Pinpoint the cell where the given text exists, returning its (x, y) midpoint coordinate. 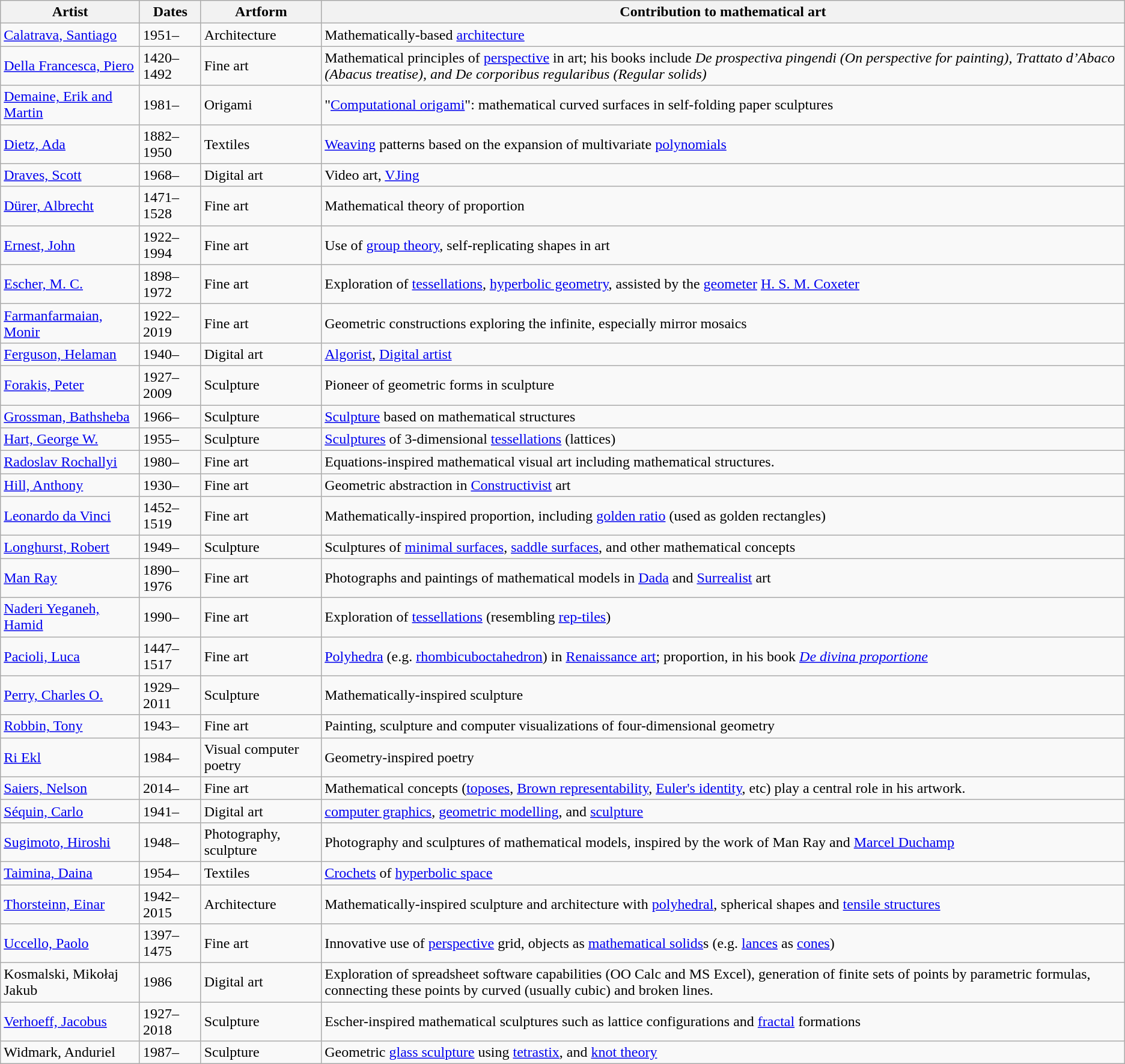
Sugimoto, Hiroshi (70, 842)
Painting, sculpture and computer visualizations of four-dimensional geometry (724, 726)
Thorsteinn, Einar (70, 904)
1927–2009 (170, 385)
1951– (170, 35)
Uccello, Paolo (70, 944)
1922–2019 (170, 323)
Geometric abstraction in Constructivist art (724, 485)
Widmark, Anduriel (70, 1053)
1942–2015 (170, 904)
Radoslav Rochallyi (70, 462)
Leonardo da Vinci (70, 516)
"Computational origami": mathematical curved surfaces in self-folding paper sculptures (724, 105)
1941– (170, 811)
Sculptures of minimal surfaces, saddle surfaces, and other mathematical concepts (724, 547)
1986 (170, 982)
Perry, Charles O. (70, 695)
1980– (170, 462)
Geometry-inspired poetry (724, 757)
1955– (170, 439)
1940– (170, 354)
1948– (170, 842)
Hill, Anthony (70, 485)
Grossman, Bathsheba (70, 417)
Dietz, Ada (70, 144)
Mathematical concepts (toposes, Brown representability, Euler's identity, etc) play a central role in his artwork. (724, 788)
Use of group theory, self-replicating shapes in art (724, 245)
Dürer, Albrecht (70, 206)
Video art, VJing (724, 175)
Hart, George W. (70, 439)
Pacioli, Luca (70, 656)
1922–1994 (170, 245)
Artist (70, 12)
Crochets of hyperbolic space (724, 873)
Weaving patterns based on the expansion of multivariate polynomials (724, 144)
Mathematically-inspired sculpture and architecture with polyhedral, spherical shapes and tensile structures (724, 904)
1954– (170, 873)
Saiers, Nelson (70, 788)
Man Ray (70, 578)
Visual computer poetry (261, 757)
Robbin, Tony (70, 726)
Farmanfarmaian, Monir (70, 323)
Draves, Scott (70, 175)
Forakis, Peter (70, 385)
Verhoeff, Jacobus (70, 1022)
1447–1517 (170, 656)
computer graphics, geometric modelling, and sculpture (724, 811)
Longhurst, Robert (70, 547)
Naderi Yeganeh, Hamid (70, 617)
Della Francesca, Piero (70, 66)
1984– (170, 757)
Pioneer of geometric forms in sculpture (724, 385)
1943– (170, 726)
1397–1475 (170, 944)
1890–1976 (170, 578)
Sculptures of 3-dimensional tessellations (lattices) (724, 439)
Algorist, Digital artist (724, 354)
Mathematically-based architecture (724, 35)
Ernest, John (70, 245)
1987– (170, 1053)
Calatrava, Santiago (70, 35)
Mathematical theory of proportion (724, 206)
Innovative use of perspective grid, objects as mathematical solidss (e.g. lances as cones) (724, 944)
Sculpture based on mathematical structures (724, 417)
Mathematically-inspired sculpture (724, 695)
1929–2011 (170, 695)
1882–1950 (170, 144)
Photography,sculpture (261, 842)
1966– (170, 417)
Mathematically-inspired proportion, including golden ratio (used as golden rectangles) (724, 516)
Demaine, Erik and Martin (70, 105)
Polyhedra (e.g. rhombicuboctahedron) in Renaissance art; proportion, in his book De divina proportione (724, 656)
Taimina, Daina (70, 873)
1990– (170, 617)
1471–1528 (170, 206)
1420–1492 (170, 66)
Kosmalski, Mikołaj Jakub (70, 982)
Dates (170, 12)
Origami (261, 105)
Geometric constructions exploring the infinite, especially mirror mosaics (724, 323)
Equations-inspired mathematical visual art including mathematical structures. (724, 462)
Photography and sculptures of mathematical models, inspired by the work of Man Ray and Marcel Duchamp (724, 842)
Artform (261, 12)
Ferguson, Helaman (70, 354)
1949– (170, 547)
Exploration of tessellations (resembling rep-tiles) (724, 617)
Ri Ekl (70, 757)
Geometric glass sculpture using tetrastix, and knot theory (724, 1053)
Escher-inspired mathematical sculptures such as lattice configurations and fractal formations (724, 1022)
Séquin, Carlo (70, 811)
1898–1972 (170, 284)
Exploration of tessellations, hyperbolic geometry, assisted by the geometer H. S. M. Coxeter (724, 284)
2014– (170, 788)
Escher, M. C. (70, 284)
1927–2018 (170, 1022)
1452–1519 (170, 516)
Photographs and paintings of mathematical models in Dada and Surrealist art (724, 578)
1930– (170, 485)
1981– (170, 105)
Contribution to mathematical art (724, 12)
1968– (170, 175)
